Search for the cell housing the specified text and yield its (X, Y) center coordinate. 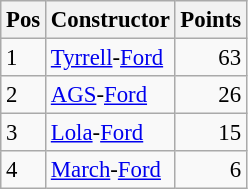
AGS-Ford (111, 95)
26 (210, 95)
Constructor (111, 20)
63 (210, 58)
2 (24, 95)
15 (210, 133)
6 (210, 170)
March-Ford (111, 170)
4 (24, 170)
Tyrrell-Ford (111, 58)
Lola-Ford (111, 133)
Pos (24, 20)
Points (210, 20)
3 (24, 133)
1 (24, 58)
